Locate the cell with the specified text and output its (x, y) center coordinate. 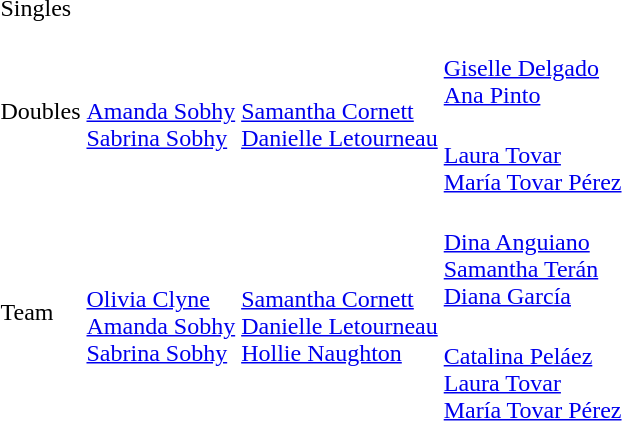
Amanda SobhySabrina Sobhy (161, 112)
Samantha CornettDanielle Letourneau (340, 112)
